From the cell containing the given text, extract its center point as [X, Y] coordinate. 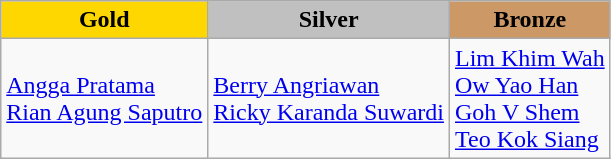
Silver [329, 20]
Gold [104, 20]
Angga Pratama Rian Agung Saputro [104, 98]
Bronze [530, 20]
Berry Angriawan Ricky Karanda Suwardi [329, 98]
Lim Khim Wah Ow Yao Han Goh V Shem Teo Kok Siang [530, 98]
